Capture the cell that displays the provided text and extract its [x, y] central coordinate. 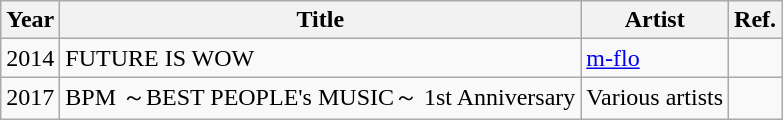
FUTURE IS WOW [320, 58]
m-flo [655, 58]
Artist [655, 20]
2014 [30, 58]
Ref. [756, 20]
2017 [30, 98]
Various artists [655, 98]
Title [320, 20]
Year [30, 20]
BPM ～BEST PEOPLE's MUSIC～ 1st Anniversary [320, 98]
